Determine the [X, Y] coordinate at the center of the cell enclosing the given text.  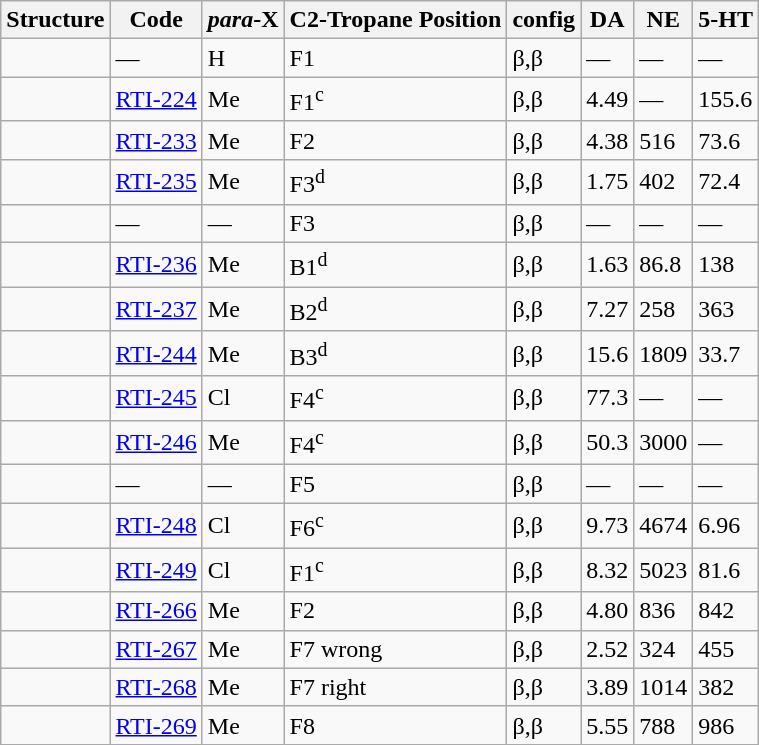
77.3 [608, 398]
4.80 [608, 611]
1809 [664, 354]
RTI-233 [156, 140]
455 [726, 649]
8.32 [608, 570]
F7 right [396, 687]
324 [664, 649]
NE [664, 20]
C2-Tropane Position [396, 20]
836 [664, 611]
Code [156, 20]
86.8 [664, 264]
RTI-267 [156, 649]
5023 [664, 570]
5-HT [726, 20]
F7 wrong [396, 649]
1.63 [608, 264]
RTI-235 [156, 182]
72.4 [726, 182]
2.52 [608, 649]
3.89 [608, 687]
788 [664, 725]
F5 [396, 484]
RTI-268 [156, 687]
RTI-269 [156, 725]
155.6 [726, 100]
RTI-266 [156, 611]
4.49 [608, 100]
402 [664, 182]
B3d [396, 354]
1.75 [608, 182]
986 [726, 725]
73.6 [726, 140]
1014 [664, 687]
F3d [396, 182]
516 [664, 140]
50.3 [608, 442]
RTI-236 [156, 264]
F3 [396, 223]
138 [726, 264]
7.27 [608, 310]
RTI-246 [156, 442]
F6c [396, 526]
H [243, 58]
RTI-249 [156, 570]
RTI-244 [156, 354]
6.96 [726, 526]
4674 [664, 526]
F1 [396, 58]
15.6 [608, 354]
3000 [664, 442]
F8 [396, 725]
33.7 [726, 354]
RTI-237 [156, 310]
4.38 [608, 140]
5.55 [608, 725]
B2d [396, 310]
DA [608, 20]
B1d [396, 264]
382 [726, 687]
363 [726, 310]
258 [664, 310]
81.6 [726, 570]
9.73 [608, 526]
config [544, 20]
para-X [243, 20]
RTI-248 [156, 526]
Structure [56, 20]
842 [726, 611]
RTI-224 [156, 100]
RTI-245 [156, 398]
